Identify which cell holds the provided text, then report its [X, Y] central coordinate. 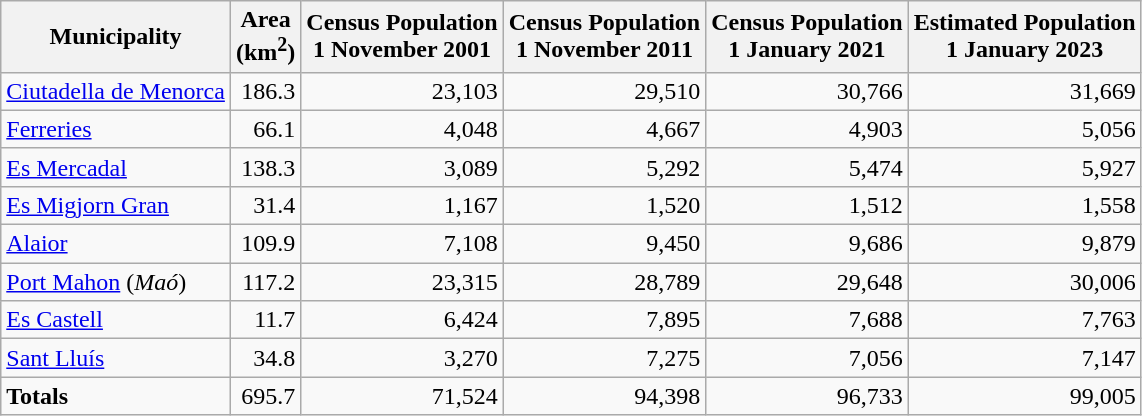
Estimated Population 1 January 2023 [1024, 37]
Es Mercadal [116, 167]
11.7 [265, 320]
1,558 [1024, 205]
695.7 [265, 396]
Ferreries [116, 129]
7,275 [604, 358]
1,167 [402, 205]
6,424 [402, 320]
31,669 [1024, 91]
9,879 [1024, 244]
23,315 [402, 282]
5,927 [1024, 167]
28,789 [604, 282]
Census Population 1 January 2021 [807, 37]
4,903 [807, 129]
7,763 [1024, 320]
186.3 [265, 91]
1,520 [604, 205]
1,512 [807, 205]
4,667 [604, 129]
117.2 [265, 282]
30,006 [1024, 282]
138.3 [265, 167]
29,648 [807, 282]
29,510 [604, 91]
7,147 [1024, 358]
5,474 [807, 167]
Port Mahon (Maó) [116, 282]
5,292 [604, 167]
Es Migjorn Gran [116, 205]
23,103 [402, 91]
Census Population 1 November 2011 [604, 37]
9,686 [807, 244]
Census Population 1 November 2001 [402, 37]
7,056 [807, 358]
71,524 [402, 396]
Alaior [116, 244]
3,089 [402, 167]
31.4 [265, 205]
Sant Lluís [116, 358]
30,766 [807, 91]
7,108 [402, 244]
Municipality [116, 37]
109.9 [265, 244]
Es Castell [116, 320]
7,895 [604, 320]
99,005 [1024, 396]
Ciutadella de Menorca [116, 91]
96,733 [807, 396]
7,688 [807, 320]
3,270 [402, 358]
5,056 [1024, 129]
4,048 [402, 129]
34.8 [265, 358]
Totals [116, 396]
9,450 [604, 244]
94,398 [604, 396]
Area (km2) [265, 37]
66.1 [265, 129]
